Scan for the cell matching the given text and deliver its (x, y) coordinate at center. 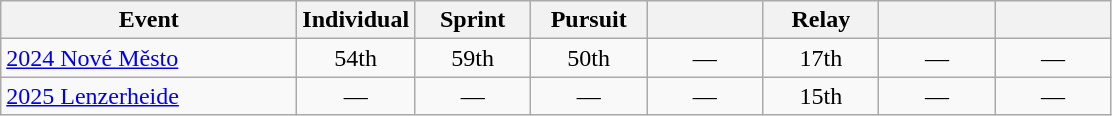
2025 Lenzerheide (149, 96)
Relay (821, 20)
50th (589, 58)
15th (821, 96)
59th (473, 58)
Individual (356, 20)
2024 Nové Město (149, 58)
Event (149, 20)
Sprint (473, 20)
Pursuit (589, 20)
54th (356, 58)
17th (821, 58)
